Return [X, Y] of the center of cell containing provided text 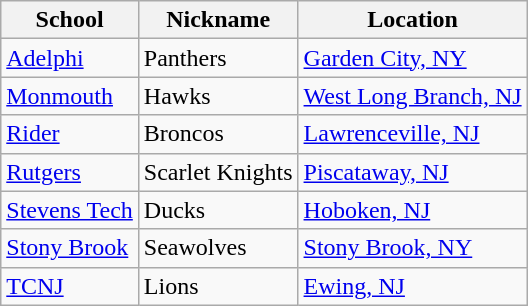
Garden City, NY [412, 58]
Hoboken, NJ [412, 210]
Scarlet Knights [218, 172]
Ducks [218, 210]
Piscataway, NJ [412, 172]
Stevens Tech [70, 210]
Nickname [218, 20]
Adelphi [70, 58]
Ewing, NJ [412, 286]
School [70, 20]
Hawks [218, 96]
Lions [218, 286]
Seawolves [218, 248]
Monmouth [70, 96]
Rider [70, 134]
Location [412, 20]
Broncos [218, 134]
Lawrenceville, NJ [412, 134]
Stony Brook, NY [412, 248]
Stony Brook [70, 248]
TCNJ [70, 286]
West Long Branch, NJ [412, 96]
Panthers [218, 58]
Rutgers [70, 172]
